Identify which cell holds the provided text, then report its (X, Y) central coordinate. 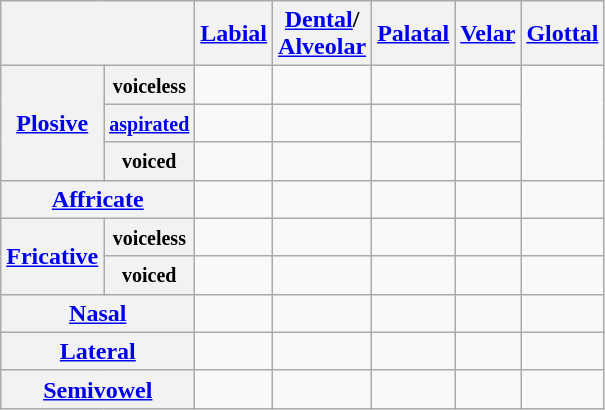
Plosive (52, 123)
Lateral (98, 351)
Palatal (414, 34)
Semivowel (98, 389)
Velar (488, 34)
Nasal (98, 313)
aspirated (150, 123)
Fricative (52, 256)
Affricate (98, 199)
Labial (234, 34)
Glottal (562, 34)
Dental/Alveolar (322, 34)
